Identify which cell holds the provided text, then report its [x, y] central coordinate. 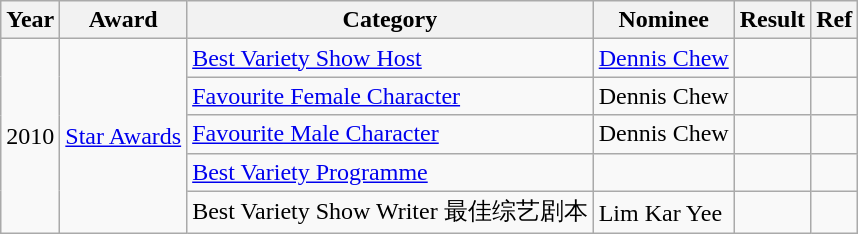
Year [30, 20]
Award [124, 20]
Best Variety Show Writer 最佳综艺剧本 [390, 212]
Ref [834, 20]
Category [390, 20]
Best Variety Programme [390, 172]
2010 [30, 136]
Star Awards [124, 136]
Nominee [664, 20]
Result [772, 20]
Favourite Female Character [390, 96]
Lim Kar Yee [664, 212]
Favourite Male Character [390, 134]
Best Variety Show Host [390, 58]
